Locate the cell with the specified text and output its [X, Y] center coordinate. 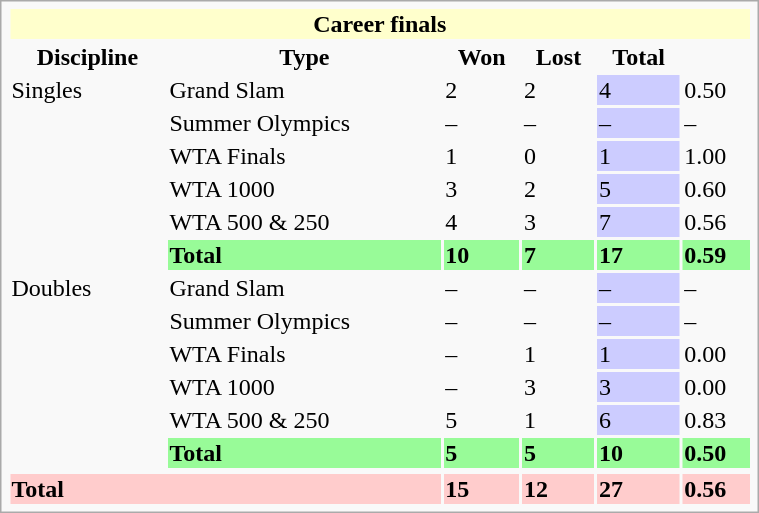
0.59 [716, 255]
Career finals [380, 24]
Won [482, 57]
Singles [88, 172]
1.00 [716, 156]
Lost [559, 57]
0 [559, 156]
0.83 [716, 420]
0.60 [716, 189]
Discipline [88, 57]
15 [482, 489]
12 [559, 489]
Doubles [88, 370]
17 [638, 255]
Type [304, 57]
6 [638, 420]
27 [638, 489]
